Scan for the cell matching the given text and deliver its [x, y] coordinate at center. 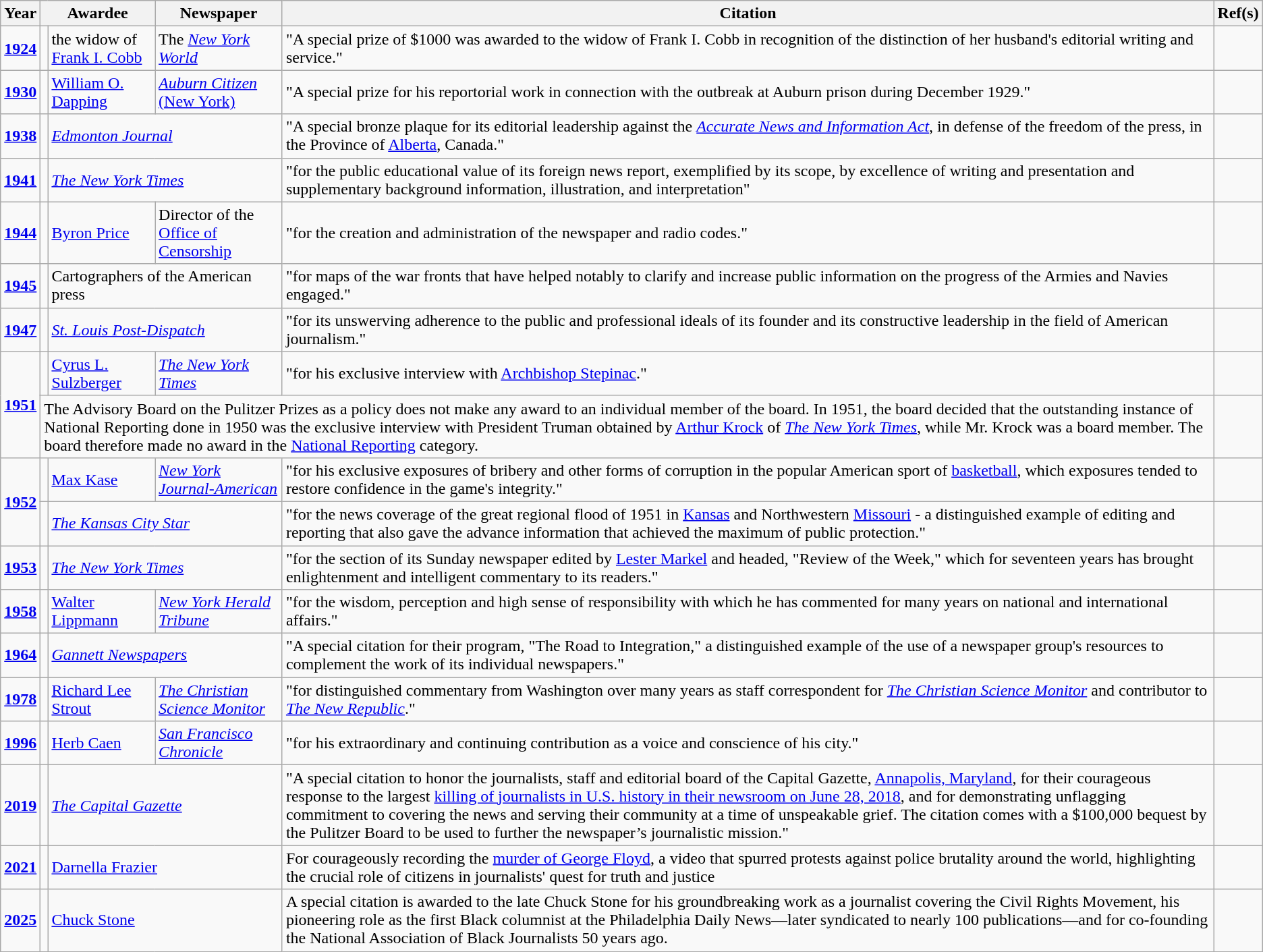
1945 [20, 286]
1952 [20, 501]
The New York World [219, 49]
The Christian Science Monitor [219, 699]
the widow of Frank I. Cobb [101, 49]
"for the wisdom, perception and high sense of responsibility with which he has commented for many years on national and international affairs." [748, 611]
New York Herald Tribune [219, 611]
Awardee [98, 13]
Ref(s) [1238, 13]
Edmonton Journal [165, 136]
"for maps of the war fronts that have helped notably to clarify and increase public information on the progress of the Armies and Navies engaged." [748, 286]
William O. Dapping [101, 92]
Auburn Citizen (New York) [219, 92]
Newspaper [219, 13]
"for his extraordinary and continuing contribution as a voice and conscience of his city." [748, 744]
Darnella Frazier [165, 868]
2019 [20, 806]
1947 [20, 329]
Citation [748, 13]
Chuck Stone [165, 920]
1924 [20, 49]
2025 [20, 920]
Gannett Newspapers [165, 656]
Max Kase [101, 479]
1953 [20, 567]
1930 [20, 92]
The Capital Gazette [165, 806]
San Francisco Chronicle [219, 744]
1938 [20, 136]
1978 [20, 699]
Cartographers of the American press [165, 286]
"for his exclusive interview with Archbishop Stepinac." [748, 374]
Cyrus L. Sulzberger [101, 374]
The Kansas City Star [165, 524]
"for the creation and administration of the newspaper and radio codes." [748, 233]
2021 [20, 868]
New York Journal-American [219, 479]
Director of the Office of Censorship [219, 233]
1964 [20, 656]
Richard Lee Strout [101, 699]
"A special prize for his reportorial work in connection with the outbreak at Auburn prison during December 1929." [748, 92]
Year [20, 13]
Herb Caen [101, 744]
1951 [20, 405]
1941 [20, 179]
Byron Price [101, 233]
1944 [20, 233]
1996 [20, 744]
St. Louis Post-Dispatch [165, 329]
1958 [20, 611]
Walter Lippmann [101, 611]
